Determine the (x, y) coordinate at the center of the cell enclosing the given text.  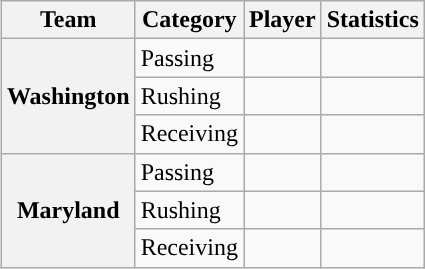
Washington (68, 96)
Player (283, 20)
Category (189, 20)
Team (68, 20)
Maryland (68, 210)
Statistics (372, 20)
